Pinpoint the cell where the given text exists, returning its (X, Y) midpoint coordinate. 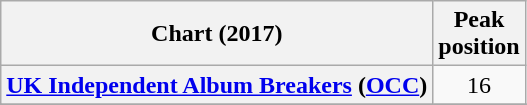
UK Independent Album Breakers (OCC) (217, 85)
16 (479, 85)
Chart (2017) (217, 34)
Peakposition (479, 34)
